Output the (X, Y) coordinate of the center of the cell containing the given text.  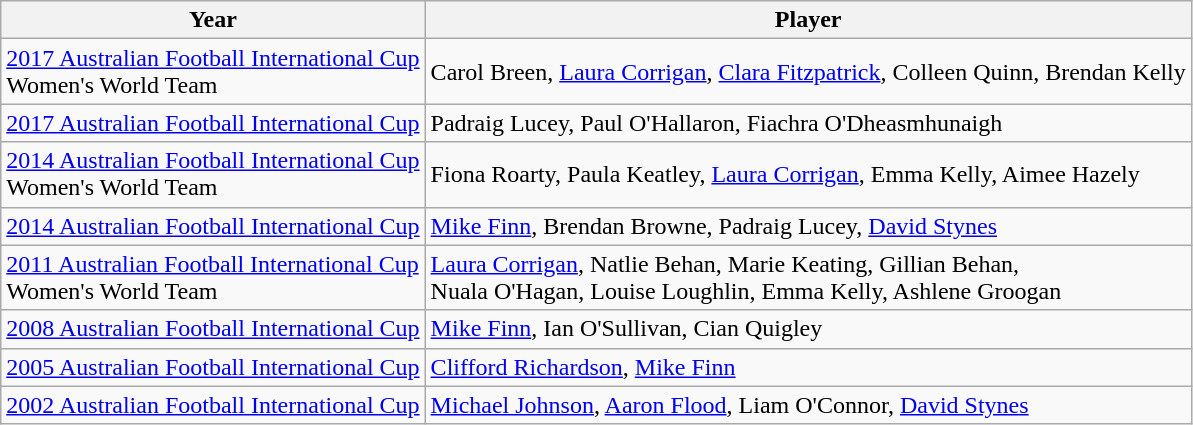
2017 Australian Football International Cup (213, 123)
2008 Australian Football International Cup (213, 329)
Mike Finn, Brendan Browne, Padraig Lucey, David Stynes (808, 226)
Laura Corrigan, Natlie Behan, Marie Keating, Gillian Behan, Nuala O'Hagan, Louise Loughlin, Emma Kelly, Ashlene Groogan (808, 278)
2002 Australian Football International Cup (213, 405)
2014 Australian Football International Cup (213, 226)
Carol Breen, Laura Corrigan, Clara Fitzpatrick, Colleen Quinn, Brendan Kelly (808, 72)
Mike Finn, Ian O'Sullivan, Cian Quigley (808, 329)
Clifford Richardson, Mike Finn (808, 367)
Michael Johnson, Aaron Flood, Liam O'Connor, David Stynes (808, 405)
2014 Australian Football International Cup Women's World Team (213, 174)
2017 Australian Football International Cup Women's World Team (213, 72)
2011 Australian Football International Cup Women's World Team (213, 278)
Padraig Lucey, Paul O'Hallaron, Fiachra O'Dheasmhunaigh (808, 123)
Fiona Roarty, Paula Keatley, Laura Corrigan, Emma Kelly, Aimee Hazely (808, 174)
Player (808, 20)
Year (213, 20)
2005 Australian Football International Cup (213, 367)
